Provide the (x, y) coordinate of the cell's center where the given text is located.  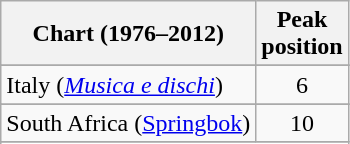
Chart (1976–2012) (128, 34)
Italy (Musica e dischi) (128, 85)
10 (302, 123)
South Africa (Springbok) (128, 123)
Peakposition (302, 34)
6 (302, 85)
